Pinpoint the cell where the given text exists, returning its [x, y] midpoint coordinate. 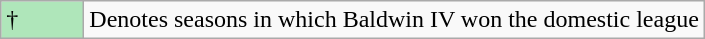
† [42, 20]
Denotes seasons in which Baldwin IV won the domestic league [394, 20]
